Extract the [X, Y] coordinate from the center of the cell holding the provided text.  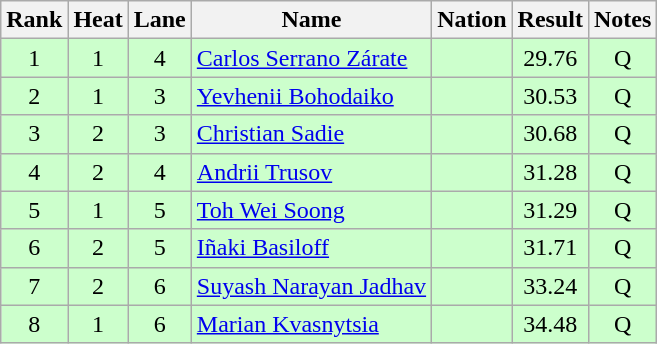
Lane [160, 20]
Nation [472, 20]
34.48 [550, 324]
Rank [34, 20]
33.24 [550, 286]
31.71 [550, 248]
31.28 [550, 172]
8 [34, 324]
30.68 [550, 134]
7 [34, 286]
Notes [622, 20]
Heat [98, 20]
Christian Sadie [311, 134]
Carlos Serrano Zárate [311, 58]
Andrii Trusov [311, 172]
Iñaki Basiloff [311, 248]
30.53 [550, 96]
29.76 [550, 58]
Suyash Narayan Jadhav [311, 286]
Marian Kvasnytsia [311, 324]
Toh Wei Soong [311, 210]
Yevhenii Bohodaiko [311, 96]
Name [311, 20]
31.29 [550, 210]
Result [550, 20]
